From the cell containing the given text, extract its center point as (X, Y) coordinate. 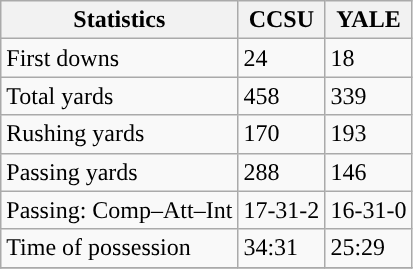
Passing: Comp–Att–Int (120, 210)
17-31-2 (282, 210)
Rushing yards (120, 134)
YALE (368, 20)
146 (368, 172)
Statistics (120, 20)
Passing yards (120, 172)
288 (282, 172)
24 (282, 58)
170 (282, 134)
18 (368, 58)
First downs (120, 58)
CCSU (282, 20)
16-31-0 (368, 210)
Time of possession (120, 248)
458 (282, 96)
Total yards (120, 96)
34:31 (282, 248)
193 (368, 134)
339 (368, 96)
25:29 (368, 248)
